Detect which cell encompasses the target text, then output its [x, y] center coordinate. 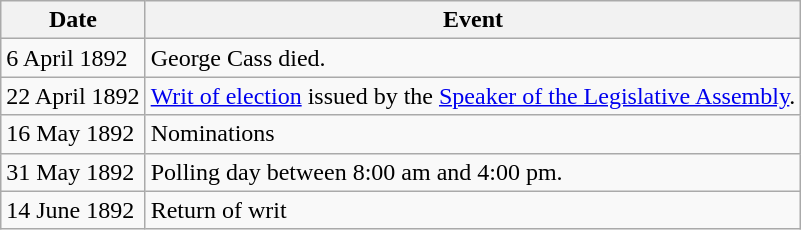
Polling day between 8:00 am and 4:00 pm. [473, 172]
Event [473, 20]
6 April 1892 [73, 58]
14 June 1892 [73, 210]
16 May 1892 [73, 134]
31 May 1892 [73, 172]
George Cass died. [473, 58]
22 April 1892 [73, 96]
Nominations [473, 134]
Return of writ [473, 210]
Date [73, 20]
Writ of election issued by the Speaker of the Legislative Assembly. [473, 96]
